Find where the given text appears and provide that cell's center as (X, Y) coordinate. 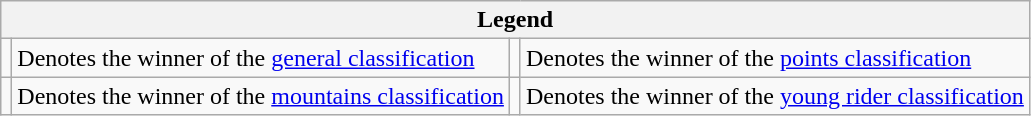
Denotes the winner of the young rider classification (774, 96)
Denotes the winner of the general classification (261, 58)
Legend (516, 20)
Denotes the winner of the mountains classification (261, 96)
Denotes the winner of the points classification (774, 58)
